Provide the (X, Y) coordinate of the cell's center where the given text is located.  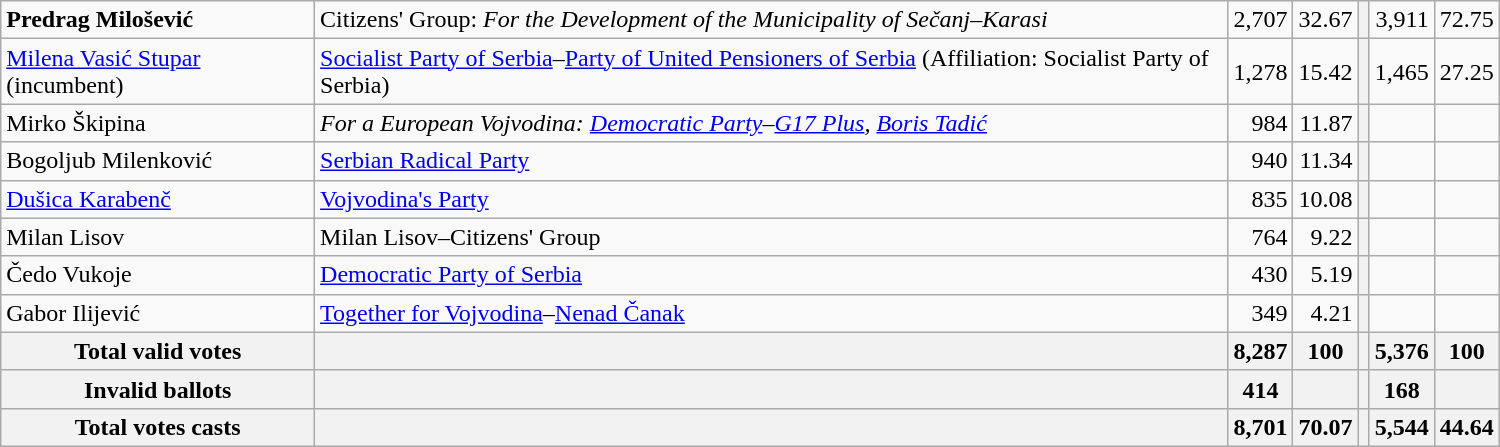
Mirko Škipina (158, 123)
For a European Vojvodina: Democratic Party–G17 Plus, Boris Tadić (772, 123)
Socialist Party of Serbia–Party of United Pensioners of Serbia (Affiliation: Socialist Party of Serbia) (772, 72)
1,278 (1260, 72)
835 (1260, 199)
70.07 (1326, 427)
Serbian Radical Party (772, 161)
414 (1260, 389)
Predrag Milošević (158, 20)
349 (1260, 313)
27.25 (1466, 72)
Dušica Karabenč (158, 199)
8,287 (1260, 351)
764 (1260, 237)
11.87 (1326, 123)
9.22 (1326, 237)
1,465 (1402, 72)
Čedo Vukoje (158, 275)
10.08 (1326, 199)
11.34 (1326, 161)
32.67 (1326, 20)
Invalid ballots (158, 389)
Citizens' Group: For the Development of the Municipality of Sečanj–Karasi (772, 20)
2,707 (1260, 20)
Gabor Ilijević (158, 313)
5,544 (1402, 427)
430 (1260, 275)
15.42 (1326, 72)
8,701 (1260, 427)
940 (1260, 161)
Democratic Party of Serbia (772, 275)
168 (1402, 389)
4.21 (1326, 313)
984 (1260, 123)
5,376 (1402, 351)
3,911 (1402, 20)
Bogoljub Milenković (158, 161)
Total valid votes (158, 351)
Total votes casts (158, 427)
44.64 (1466, 427)
Milan Lisov–Citizens' Group (772, 237)
Milan Lisov (158, 237)
5.19 (1326, 275)
72.75 (1466, 20)
Together for Vojvodina–Nenad Čanak (772, 313)
Milena Vasić Stupar (incumbent) (158, 72)
Vojvodina's Party (772, 199)
